For the text-containing cell, return its midpoint in (x, y) coordinate format. 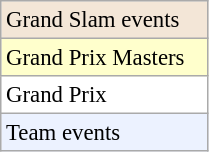
Grand Prix (104, 95)
Grand Prix Masters (104, 58)
Team events (104, 133)
Grand Slam events (104, 20)
